Locate the cell with the specified text and output its (X, Y) center coordinate. 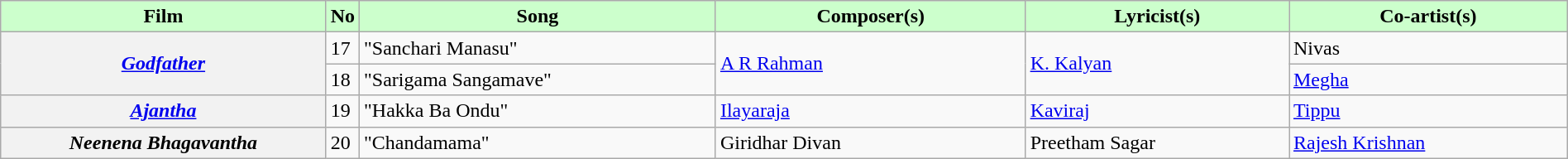
Preetham Sagar (1157, 142)
Godfather (164, 64)
No (342, 17)
Lyricist(s) (1157, 17)
"Sanchari Manasu" (538, 48)
A R Rahman (870, 64)
Neenena Bhagavantha (164, 142)
17 (342, 48)
Composer(s) (870, 17)
"Sarigama Sangamave" (538, 79)
Tippu (1427, 111)
Song (538, 17)
K. Kalyan (1157, 64)
Ilayaraja (870, 111)
"Chandamama" (538, 142)
Ajantha (164, 111)
19 (342, 111)
Film (164, 17)
Co-artist(s) (1427, 17)
"Hakka Ba Ondu" (538, 111)
Kaviraj (1157, 111)
Nivas (1427, 48)
Giridhar Divan (870, 142)
Rajesh Krishnan (1427, 142)
Megha (1427, 79)
20 (342, 142)
18 (342, 79)
